Find where the given text appears and provide that cell's center as (X, Y) coordinate. 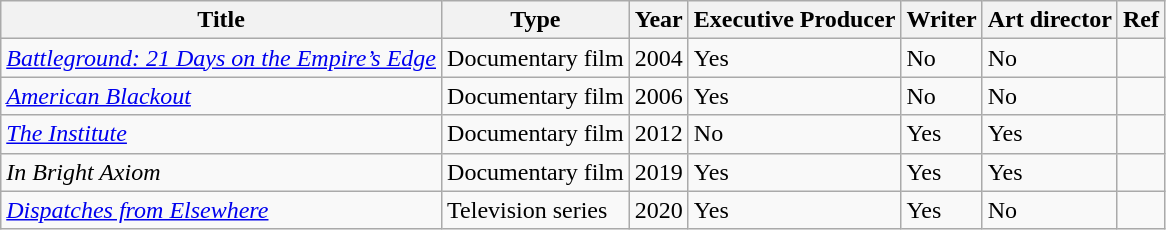
2006 (658, 96)
Writer (942, 20)
Title (222, 20)
Television series (536, 210)
In Bright Axiom (222, 172)
American Blackout (222, 96)
2019 (658, 172)
2012 (658, 134)
Executive Producer (794, 20)
Battleground: 21 Days on the Empire’s Edge (222, 58)
2004 (658, 58)
2020 (658, 210)
Type (536, 20)
Art director (1050, 20)
Dispatches from Elsewhere (222, 210)
Ref (1140, 20)
Year (658, 20)
The Institute (222, 134)
